Capture the cell that displays the provided text and extract its (x, y) central coordinate. 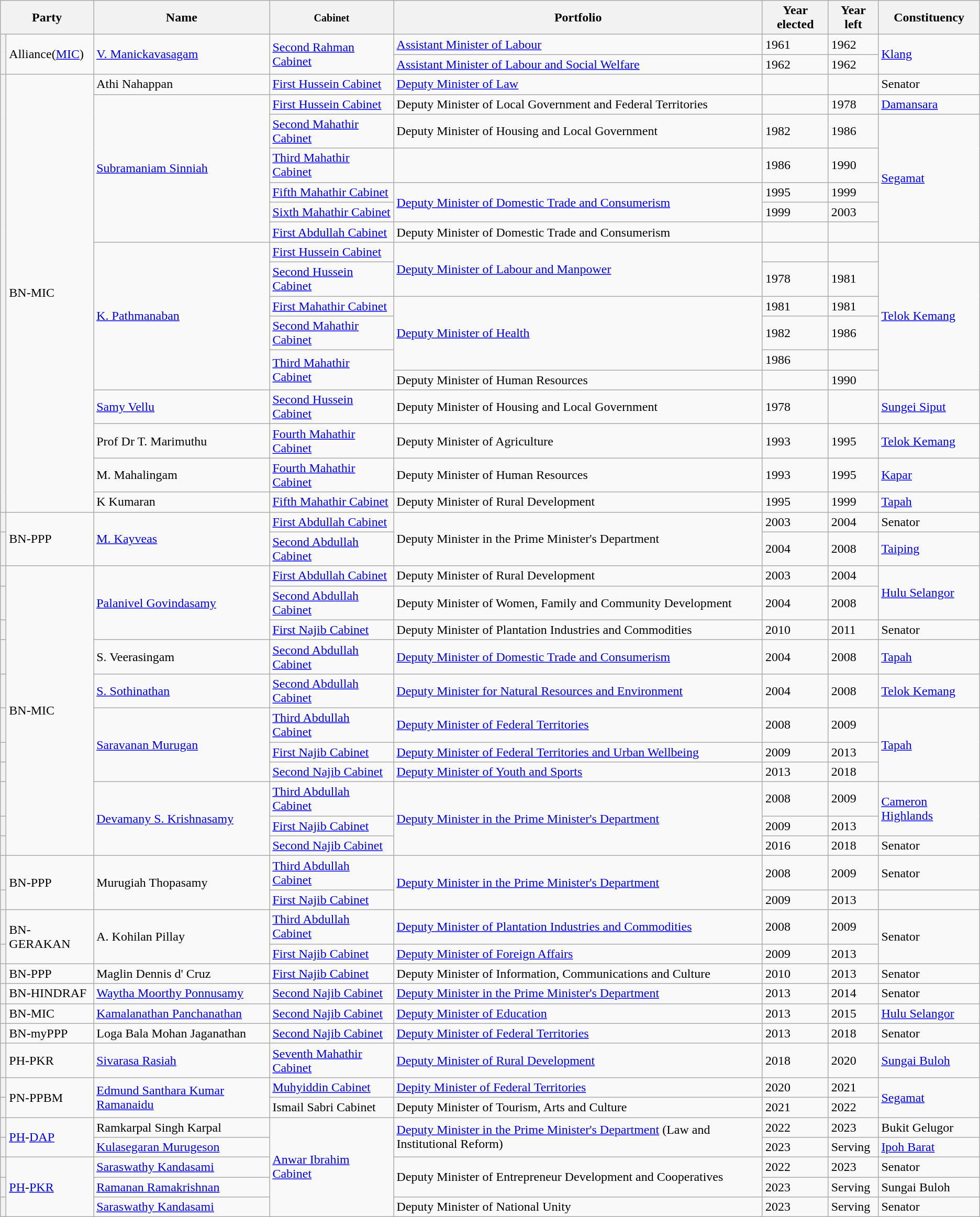
Deputy Minister of Women, Family and Community Development (578, 603)
Murugiah Thopasamy (182, 883)
Assistant Minister of Labour and Social Welfare (578, 64)
S. Veerasingam (182, 656)
Waytha Moorthy Ponnusamy (182, 993)
Saravanan Murugan (182, 744)
Kamalanathan Panchanathan (182, 1013)
Edmund Santhara Kumar Ramanaidu (182, 1097)
Anwar Ibrahim Cabinet (332, 1167)
Deputy Minister of Health (578, 333)
Name (182, 18)
Bukit Gelugor (929, 1127)
2015 (853, 1013)
Deputy Minister of Youth and Sports (578, 772)
Depity Minister of Federal Territories (578, 1087)
2011 (853, 630)
M. Kayveas (182, 539)
A. Kohilan Pillay (182, 937)
S. Sothinathan (182, 691)
Deputy Minister of National Unity (578, 1207)
Deputy Minister of Tourism, Arts and Culture (578, 1107)
Ramkarpal Singh Karpal (182, 1127)
Deputy Minister of Foreign Affairs (578, 954)
K Kumaran (182, 502)
PN-PPBM (50, 1097)
Deputy Minister of Federal Territories and Urban Wellbeing (578, 752)
Cabinet (332, 18)
Deputy Minister for Natural Resources and Environment (578, 691)
Deputy Minister of Agriculture (578, 441)
Subramaniam Sinniah (182, 168)
Klang (929, 54)
Maglin Dennis d' Cruz (182, 974)
Prof Dr T. Marimuthu (182, 441)
Year elected (795, 18)
Athi Nahappan (182, 84)
Ismail Sabri Cabinet (332, 1107)
Sixth Mahathir Cabinet (332, 212)
Deputy Minister of Entrepreneur Development and Cooperatives (578, 1177)
Loga Bala Mohan Jaganathan (182, 1033)
Taiping (929, 549)
Deputy Minister of Information, Communications and Culture (578, 974)
BN-myPPP (50, 1033)
Kapar (929, 475)
Cameron Highlands (929, 809)
Deputy Minister of Law (578, 84)
Ramanan Ramakrishnan (182, 1187)
Seventh Mahathir Cabinet (332, 1060)
Party (47, 18)
BN-GERAKAN (50, 937)
2016 (795, 846)
Sungei Siput (929, 407)
Year left (853, 18)
PH-DAP (50, 1137)
Muhyiddin Cabinet (332, 1087)
1961 (795, 44)
Sivarasa Rasiah (182, 1060)
K. Pathmanaban (182, 316)
Assistant Minister of Labour (578, 44)
V. Manickavasagam (182, 54)
M. Mahalingam (182, 475)
Alliance(MIC) (50, 54)
First Mahathir Cabinet (332, 306)
Constituency (929, 18)
Deputy Minister of Education (578, 1013)
BN-HINDRAF (50, 993)
Kulasegaran Murugeson (182, 1147)
Samy Vellu (182, 407)
Portfolio (578, 18)
2014 (853, 993)
Damansara (929, 104)
Deputy Minister of Local Government and Federal Territories (578, 104)
Deputy Minister of Labour and Manpower (578, 269)
Ipoh Barat (929, 1147)
Deputy Minister in the Prime Minister's Department (Law and Institutional Reform) (578, 1137)
Devamany S. Krishnasamy (182, 819)
Palanivel Govindasamy (182, 603)
Second Rahman Cabinet (332, 54)
